Find where the given text appears and provide that cell's center as (X, Y) coordinate. 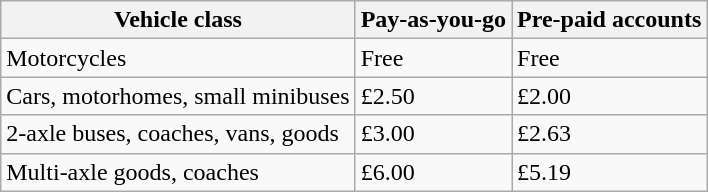
£5.19 (610, 172)
2-axle buses, coaches, vans, goods (178, 134)
Cars, motorhomes, small minibuses (178, 96)
£3.00 (433, 134)
£6.00 (433, 172)
£2.50 (433, 96)
Motorcycles (178, 58)
Pre-paid accounts (610, 20)
£2.00 (610, 96)
£2.63 (610, 134)
Vehicle class (178, 20)
Multi-axle goods, coaches (178, 172)
Pay-as-you-go (433, 20)
